Identify which cell holds the provided text, then report its [X, Y] central coordinate. 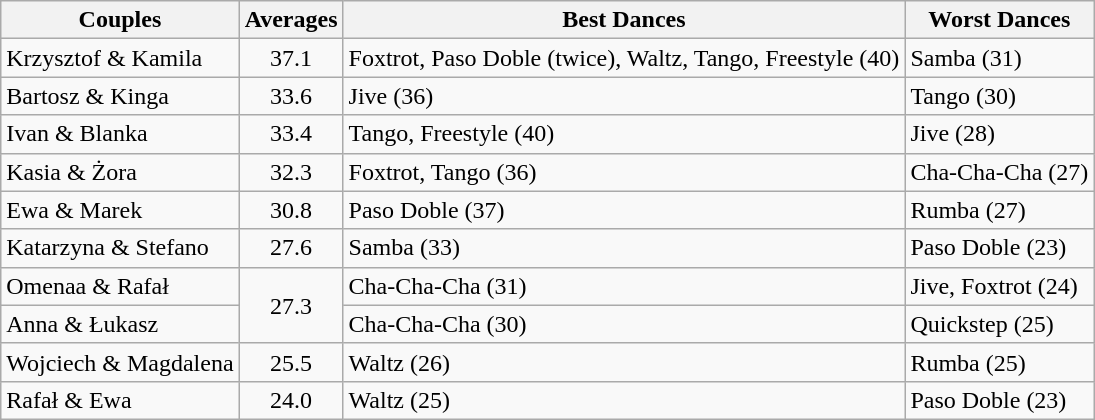
Worst Dances [1000, 20]
Tango, Freestyle (40) [624, 134]
Averages [291, 20]
Jive (36) [624, 96]
32.3 [291, 172]
37.1 [291, 58]
Best Dances [624, 20]
27.3 [291, 305]
Waltz (25) [624, 400]
Jive (28) [1000, 134]
Bartosz & Kinga [120, 96]
Kasia & Żora [120, 172]
Paso Doble (37) [624, 210]
Rumba (27) [1000, 210]
Waltz (26) [624, 362]
Couples [120, 20]
Samba (33) [624, 248]
30.8 [291, 210]
Samba (31) [1000, 58]
Cha-Cha-Cha (30) [624, 324]
Wojciech & Magdalena [120, 362]
Tango (30) [1000, 96]
33.6 [291, 96]
Jive, Foxtrot (24) [1000, 286]
24.0 [291, 400]
Omenaa & Rafał [120, 286]
Krzysztof & Kamila [120, 58]
Cha-Cha-Cha (27) [1000, 172]
33.4 [291, 134]
Ivan & Blanka [120, 134]
Foxtrot, Paso Doble (twice), Waltz, Tango, Freestyle (40) [624, 58]
Cha-Cha-Cha (31) [624, 286]
Katarzyna & Stefano [120, 248]
Rafał & Ewa [120, 400]
Quickstep (25) [1000, 324]
27.6 [291, 248]
Ewa & Marek [120, 210]
Anna & Łukasz [120, 324]
Rumba (25) [1000, 362]
Foxtrot, Tango (36) [624, 172]
25.5 [291, 362]
